Extract the [x, y] coordinate from the center of the cell holding the provided text.  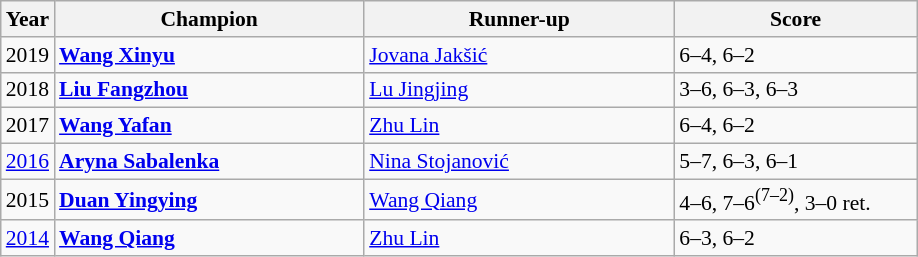
2016 [28, 162]
2019 [28, 55]
Jovana Jakšić [519, 55]
Duan Yingying [209, 200]
Score [796, 19]
Runner-up [519, 19]
3–6, 6–3, 6–3 [796, 90]
2017 [28, 126]
Champion [209, 19]
Wang Yafan [209, 126]
2018 [28, 90]
Liu Fangzhou [209, 90]
6–3, 6–2 [796, 239]
Wang Xinyu [209, 55]
5–7, 6–3, 6–1 [796, 162]
2014 [28, 239]
2015 [28, 200]
4–6, 7–6(7–2), 3–0 ret. [796, 200]
Lu Jingjing [519, 90]
Year [28, 19]
Aryna Sabalenka [209, 162]
Nina Stojanović [519, 162]
